Output the (X, Y) coordinate of the center of the cell containing the given text.  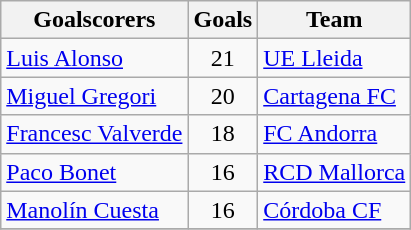
Cartagena FC (334, 96)
Luis Alonso (94, 58)
Goalscorers (94, 20)
Paco Bonet (94, 172)
18 (223, 134)
FC Andorra (334, 134)
Manolín Cuesta (94, 210)
Francesc Valverde (94, 134)
Goals (223, 20)
21 (223, 58)
Team (334, 20)
RCD Mallorca (334, 172)
Miguel Gregori (94, 96)
Córdoba CF (334, 210)
UE Lleida (334, 58)
20 (223, 96)
